Return the (x, y) coordinate for the center point of the cell that contains the specified text.  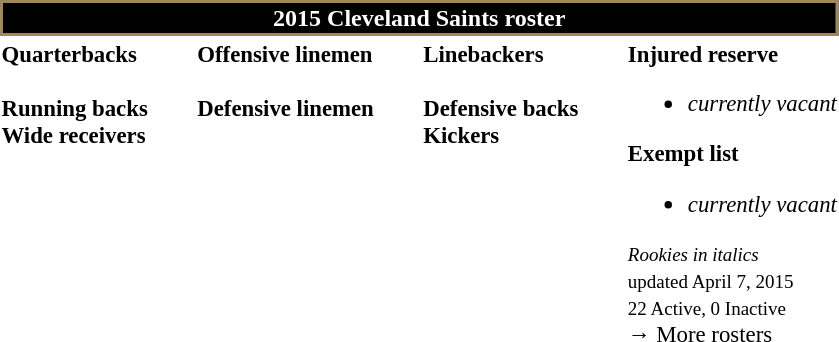
2015 Cleveland Saints roster (419, 18)
